Output the [X, Y] coordinate of the center of the cell containing the given text.  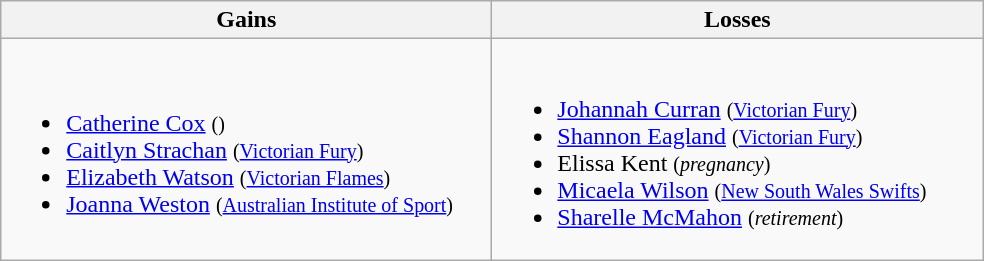
Gains [246, 20]
Losses [738, 20]
Catherine Cox ()Caitlyn Strachan (Victorian Fury)Elizabeth Watson (Victorian Flames)Joanna Weston (Australian Institute of Sport) [246, 150]
